Extract the [x, y] coordinate from the center of the cell holding the provided text.  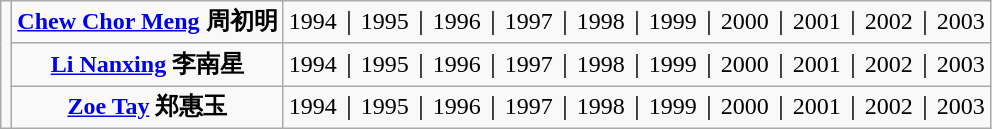
Li Nanxing 李南星 [148, 64]
Chew Chor Meng 周初明 [148, 22]
Zoe Tay 郑惠玉 [148, 108]
